Determine the (X, Y) coordinate at the center of the cell enclosing the given text.  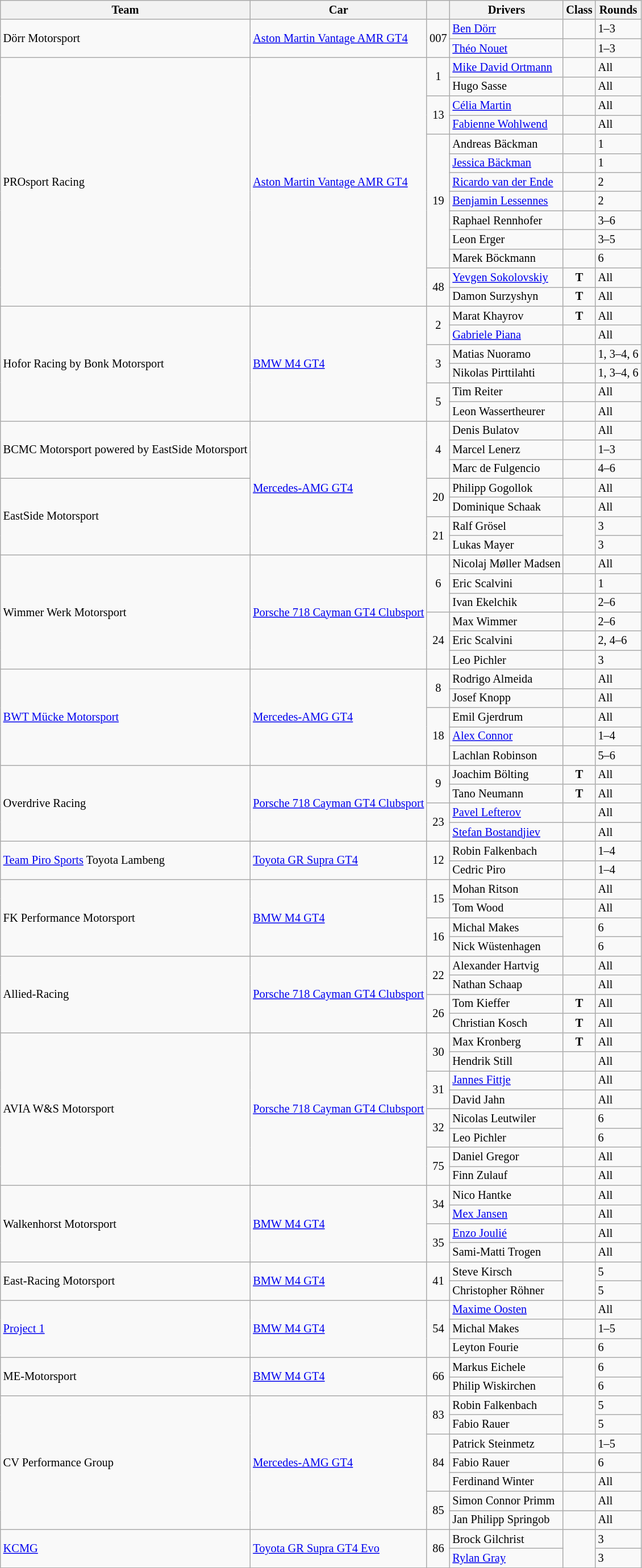
Allied-Racing (126, 994)
Brock Gilchrist (507, 1539)
Lukas Mayer (507, 545)
Andreas Bäckman (507, 144)
Max Kronberg (507, 1042)
Mex Jansen (507, 1214)
Nick Wüstenhagen (507, 947)
Steve Kirsch (507, 1272)
41 (438, 1281)
3–6 (618, 220)
22 (438, 975)
Marek Böckmann (507, 258)
31 (438, 1089)
PROsport Racing (126, 182)
Patrick Steinmetz (507, 1444)
Hugo Sasse (507, 86)
54 (438, 1329)
Dörr Motorsport (126, 39)
Ivan Ekelchik (507, 603)
Maxime Oosten (507, 1310)
Rylan Gray (507, 1558)
KCMG (126, 1548)
13 (438, 115)
4–6 (618, 469)
Hendrik Still (507, 1061)
23 (438, 822)
Simon Connor Primm (507, 1501)
BCMC Motorsport powered by EastSide Motorsport (126, 450)
Daniel Gregor (507, 1157)
Rodrigo Almeida (507, 679)
Leyton Fourie (507, 1348)
Joachim Bölting (507, 775)
Benjamin Lessennes (507, 201)
Fabienne Wohlwend (507, 124)
Finn Zulauf (507, 1176)
34 (438, 1204)
12 (438, 860)
Nikolas Pirttilahti (507, 373)
4 (438, 450)
Lachlan Robinson (507, 755)
Nico Hantke (507, 1195)
30 (438, 1052)
Denis Bulatov (507, 430)
Max Wimmer (507, 621)
Team (126, 10)
Philipp Gogollok (507, 488)
Christopher Röhner (507, 1290)
Tom Wood (507, 908)
Team Piro Sports Toyota Lambeng (126, 860)
85 (438, 1511)
Nicolas Leutwiler (507, 1118)
Stefan Bostandjiev (507, 832)
Dominique Schaak (507, 507)
Matias Nuoramo (507, 354)
Class (579, 10)
Overdrive Racing (126, 803)
Alexander Hartvig (507, 965)
Ferdinand Winter (507, 1482)
Nathan Schaap (507, 985)
32 (438, 1128)
75 (438, 1166)
20 (438, 497)
Ben Dörr (507, 29)
EastSide Motorsport (126, 517)
Tom Kieffer (507, 1003)
84 (438, 1463)
18 (438, 736)
19 (438, 201)
Célia Martin (507, 106)
Walkenhorst Motorsport (126, 1223)
Toyota GR Supra GT4 (339, 860)
15 (438, 898)
8 (438, 688)
David Jahn (507, 1099)
Damon Surzyshyn (507, 296)
Tim Reiter (507, 392)
Marcel Lenerz (507, 449)
FK Performance Motorsport (126, 918)
Pavel Lefterov (507, 813)
83 (438, 1414)
ME-Motorsport (126, 1377)
Markus Eichele (507, 1367)
Ricardo van der Ende (507, 182)
Jessica Bäckman (507, 163)
9 (438, 784)
48 (438, 287)
Emil Gjerdrum (507, 717)
Raphael Rennhofer (507, 220)
Marc de Fulgencio (507, 469)
Tano Neumann (507, 793)
Philip Wiskirchen (507, 1386)
5–6 (618, 755)
66 (438, 1377)
Drivers (507, 10)
86 (438, 1548)
Toyota GR Supra GT4 Evo (339, 1548)
Mike David Ortmann (507, 67)
Christian Kosch (507, 1023)
Jan Philipp Springob (507, 1520)
Théo Nouet (507, 48)
CV Performance Group (126, 1462)
Sami-Matti Trogen (507, 1252)
Enzo Joulié (507, 1233)
BWT Mücke Motorsport (126, 717)
Car (339, 10)
East-Racing Motorsport (126, 1281)
007 (438, 39)
Jannes Fittje (507, 1080)
Josef Knopp (507, 698)
Rounds (618, 10)
Wimmer Werk Motorsport (126, 612)
3–5 (618, 239)
Yevgen Sokolovskiy (507, 278)
Ralf Grösel (507, 526)
Mohan Ritson (507, 889)
AVIA W&S Motorsport (126, 1109)
24 (438, 641)
Alex Connor (507, 736)
2, 4–6 (618, 641)
Nicolaj Møller Madsen (507, 564)
Gabriele Piana (507, 334)
Project 1 (126, 1329)
Leon Wassertheurer (507, 411)
16 (438, 937)
Cedric Piro (507, 870)
Hofor Racing by Bonk Motorsport (126, 363)
Marat Khayrov (507, 316)
35 (438, 1243)
21 (438, 535)
Leon Erger (507, 239)
26 (438, 1013)
